Return [X, Y] of the center of cell containing provided text 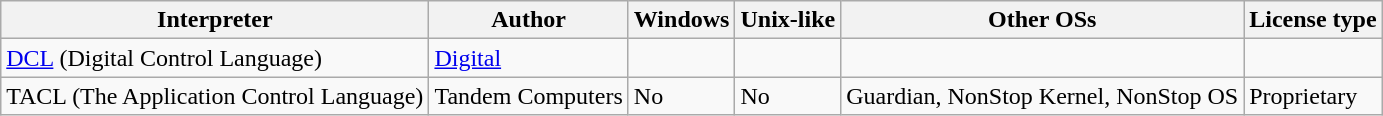
DCL (Digital Control Language) [215, 58]
Other OSs [1042, 20]
License type [1313, 20]
Unix-like [788, 20]
Interpreter [215, 20]
Windows [682, 20]
Tandem Computers [528, 96]
TACL (The Application Control Language) [215, 96]
Author [528, 20]
Proprietary [1313, 96]
Digital [528, 58]
Guardian, NonStop Kernel, NonStop OS [1042, 96]
